Determine the (x, y) coordinate at the center of the cell enclosing the given text.  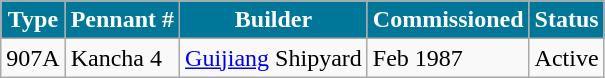
Guijiang Shipyard (274, 58)
Type (33, 20)
Status (566, 20)
Feb 1987 (448, 58)
Commissioned (448, 20)
Pennant # (122, 20)
907A (33, 58)
Builder (274, 20)
Active (566, 58)
Kancha 4 (122, 58)
